Pinpoint the cell where the given text exists, returning its [X, Y] midpoint coordinate. 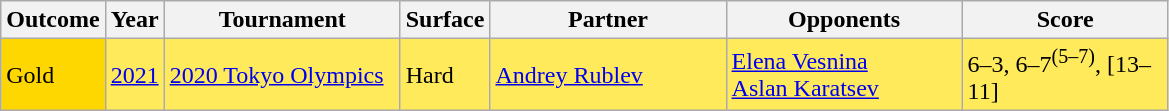
Elena Vesnina Aslan Karatsev [844, 75]
Year [134, 20]
Andrey Rublev [608, 75]
Opponents [844, 20]
2020 Tokyo Olympics [282, 75]
Tournament [282, 20]
Outcome [53, 20]
6–3, 6–7(5–7), [13–11] [1065, 75]
Hard [445, 75]
Score [1065, 20]
2021 [134, 75]
Partner [608, 20]
Gold [53, 75]
Surface [445, 20]
